Detect which cell encompasses the target text, then output its (X, Y) center coordinate. 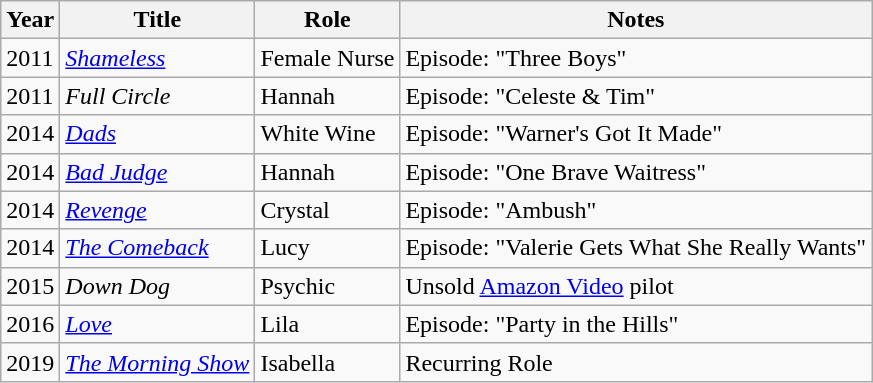
Unsold Amazon Video pilot (636, 286)
Dads (158, 134)
Year (30, 20)
Shameless (158, 58)
Crystal (328, 210)
Role (328, 20)
White Wine (328, 134)
2019 (30, 362)
Episode: "Celeste & Tim" (636, 96)
Episode: "One Brave Waitress" (636, 172)
Lucy (328, 248)
Episode: "Ambush" (636, 210)
Notes (636, 20)
Down Dog (158, 286)
The Morning Show (158, 362)
Isabella (328, 362)
Love (158, 324)
Revenge (158, 210)
Female Nurse (328, 58)
Title (158, 20)
2015 (30, 286)
Episode: "Warner's Got It Made" (636, 134)
Recurring Role (636, 362)
2016 (30, 324)
Bad Judge (158, 172)
Episode: "Party in the Hills" (636, 324)
The Comeback (158, 248)
Lila (328, 324)
Episode: "Three Boys" (636, 58)
Full Circle (158, 96)
Episode: "Valerie Gets What She Really Wants" (636, 248)
Psychic (328, 286)
